Extract the [x, y] coordinate from the center of the cell holding the provided text.  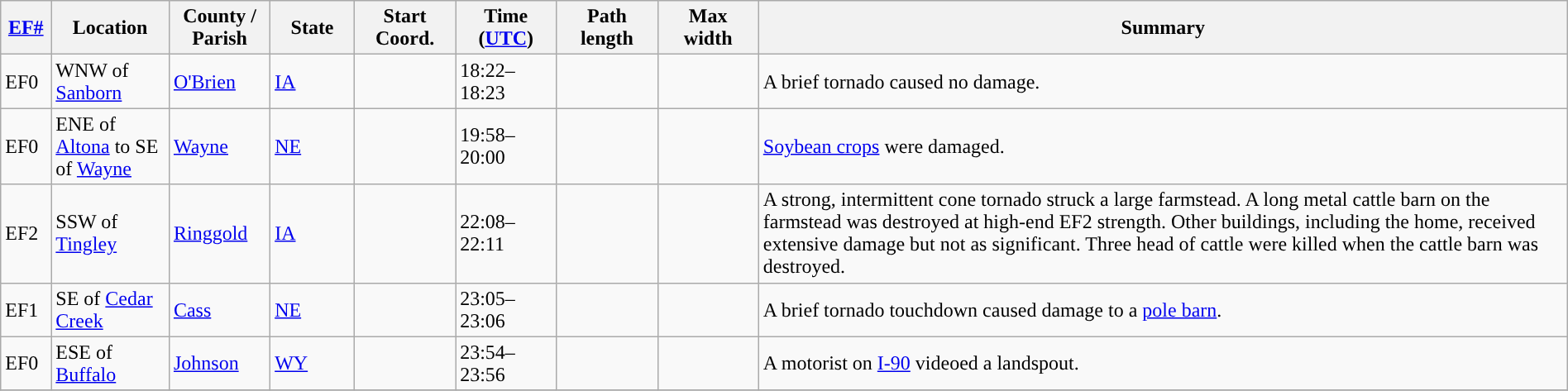
EF2 [26, 233]
Wayne [219, 146]
18:22–18:23 [506, 81]
Soybean crops were damaged. [1163, 146]
22:08–22:11 [506, 233]
County / Parish [219, 28]
SSW of Tingley [111, 233]
19:58–20:00 [506, 146]
Johnson [219, 364]
Summary [1163, 28]
23:54–23:56 [506, 364]
Start Coord. [404, 28]
State [313, 28]
Path length [607, 28]
Max width [708, 28]
SE of Cedar Creek [111, 309]
ESE of Buffalo [111, 364]
O'Brien [219, 81]
WY [313, 364]
EF1 [26, 309]
Time (UTC) [506, 28]
A motorist on I-90 videoed a landspout. [1163, 364]
ENE of Altona to SE of Wayne [111, 146]
A brief tornado touchdown caused damage to a pole barn. [1163, 309]
23:05–23:06 [506, 309]
Location [111, 28]
WNW of Sanborn [111, 81]
EF# [26, 28]
Ringgold [219, 233]
Cass [219, 309]
A brief tornado caused no damage. [1163, 81]
